Return (x, y) of the center of cell containing provided text 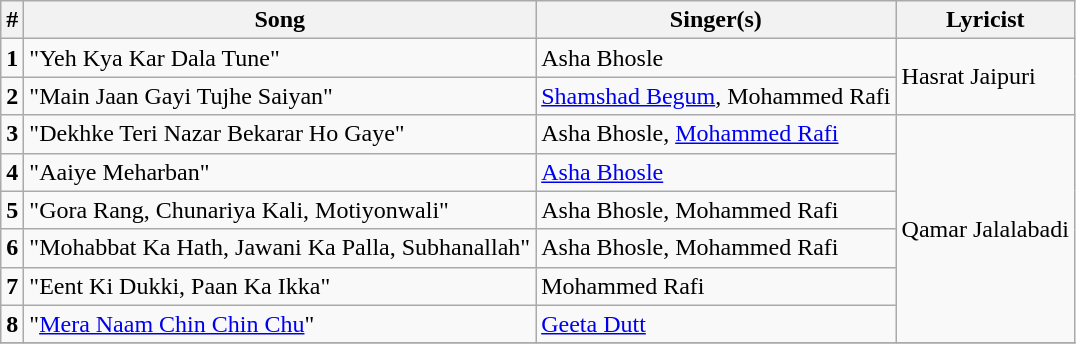
4 (12, 172)
"Main Jaan Gayi Tujhe Saiyan" (280, 96)
"Aaiye Meharban" (280, 172)
"Eent Ki Dukki, Paan Ka Ikka" (280, 286)
Song (280, 20)
Hasrat Jaipuri (985, 77)
"Gora Rang, Chunariya Kali, Motiyonwali" (280, 210)
# (12, 20)
6 (12, 248)
7 (12, 286)
5 (12, 210)
Lyricist (985, 20)
"Mohabbat Ka Hath, Jawani Ka Palla, Subhanallah" (280, 248)
3 (12, 134)
8 (12, 324)
"Mera Naam Chin Chin Chu" (280, 324)
1 (12, 58)
Singer(s) (716, 20)
"Yeh Kya Kar Dala Tune" (280, 58)
Geeta Dutt (716, 324)
Mohammed Rafi (716, 286)
"Dekhke Teri Nazar Bekarar Ho Gaye" (280, 134)
Qamar Jalalabadi (985, 229)
Shamshad Begum, Mohammed Rafi (716, 96)
2 (12, 96)
